Output the [x, y] coordinate of the center of the cell containing the given text.  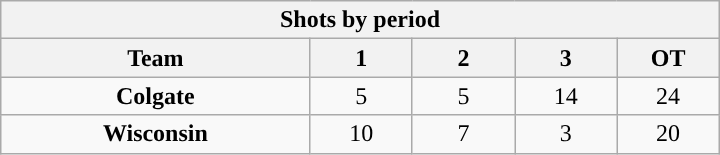
Team [156, 58]
Wisconsin [156, 134]
2 [463, 58]
14 [566, 96]
Colgate [156, 96]
10 [361, 134]
Shots by period [360, 20]
20 [668, 134]
24 [668, 96]
1 [361, 58]
7 [463, 134]
OT [668, 58]
